Locate the cell with the specified text and output its (X, Y) center coordinate. 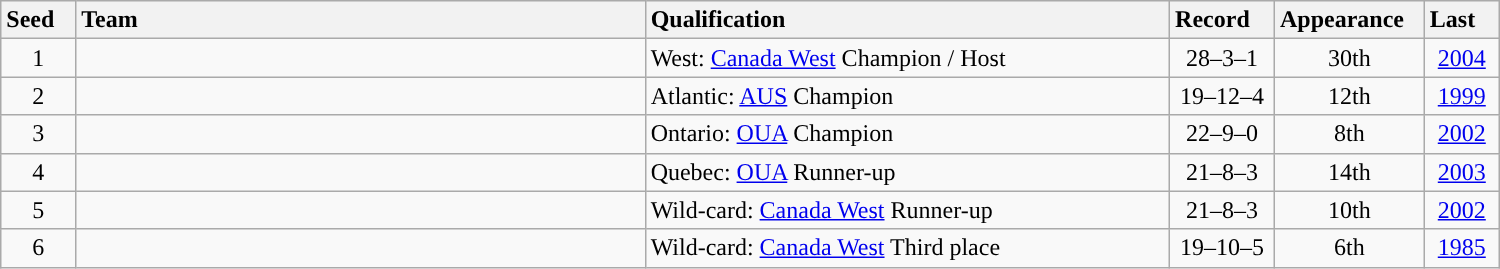
Wild-card: Canada West Third place (907, 248)
28–3–1 (1222, 58)
1985 (1462, 248)
3 (38, 134)
12th (1349, 96)
Appearance (1349, 20)
19–12–4 (1222, 96)
5 (38, 210)
19–10–5 (1222, 248)
2003 (1462, 172)
Atlantic: AUS Champion (907, 96)
4 (38, 172)
Record (1222, 20)
1999 (1462, 96)
Team (360, 20)
30th (1349, 58)
Qualification (907, 20)
22–9–0 (1222, 134)
Last (1462, 20)
Seed (38, 20)
West: Canada West Champion / Host (907, 58)
6th (1349, 248)
Quebec: OUA Runner-up (907, 172)
1 (38, 58)
14th (1349, 172)
10th (1349, 210)
6 (38, 248)
8th (1349, 134)
Wild-card: Canada West Runner-up (907, 210)
2004 (1462, 58)
2 (38, 96)
Ontario: OUA Champion (907, 134)
